Identify which cell holds the provided text, then report its [X, Y] central coordinate. 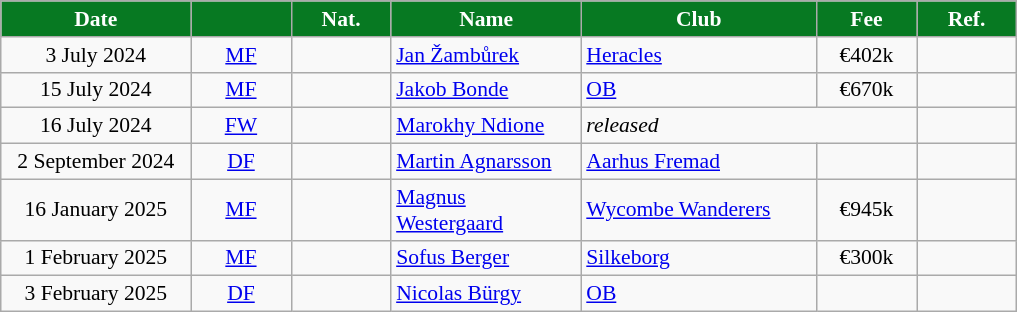
1 February 2025 [96, 258]
3 February 2025 [96, 294]
Fee [866, 19]
Sofus Berger [486, 258]
16 July 2024 [96, 126]
Ref. [966, 19]
Marokhy Ndione [486, 126]
€300k [866, 258]
Jakob Bonde [486, 90]
2 September 2024 [96, 162]
16 January 2025 [96, 210]
Martin Agnarsson [486, 162]
FW [241, 126]
15 July 2024 [96, 90]
Magnus Westergaard [486, 210]
Wycombe Wanderers [698, 210]
€402k [866, 55]
Heracles [698, 55]
€945k [866, 210]
Silkeborg [698, 258]
released [748, 126]
Aarhus Fremad [698, 162]
Club [698, 19]
Jan Žambůrek [486, 55]
Name [486, 19]
Nat. [341, 19]
3 July 2024 [96, 55]
Nicolas Bürgy [486, 294]
Date [96, 19]
€670k [866, 90]
